Output the [X, Y] coordinate of the center of the cell containing the given text.  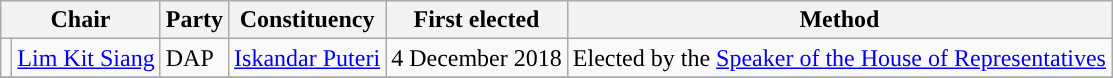
Method [839, 20]
Lim Kit Siang [86, 58]
Party [194, 20]
4 December 2018 [477, 58]
Constituency [308, 20]
First elected [477, 20]
Chair [80, 20]
Iskandar Puteri [308, 58]
Elected by the Speaker of the House of Representatives [839, 58]
DAP [194, 58]
